Provide the (X, Y) coordinate of the cell's center where the given text is located.  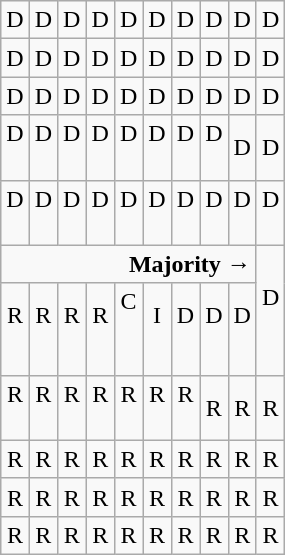
I (157, 329)
C (128, 329)
Majority → (129, 264)
